From the cell containing the given text, extract its center point as (X, Y) coordinate. 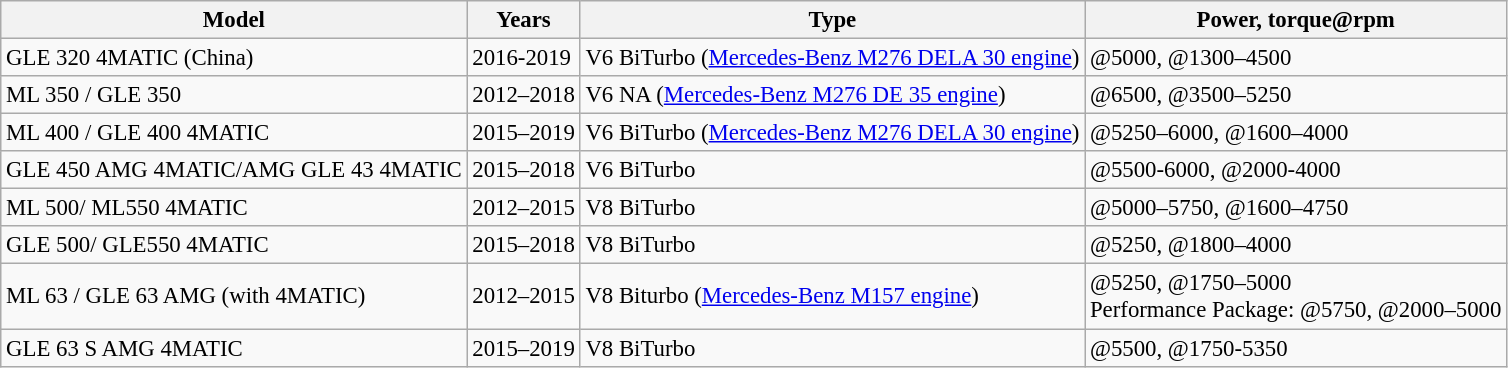
@5250, @1800–4000 (1296, 245)
@5250, @1750–5000Performance Package: @5750, @2000–5000 (1296, 296)
ML 500/ ML550 4MATIC (234, 208)
2012–2018 (524, 95)
@5000, @1300–4500 (1296, 58)
Years (524, 20)
GLE 320 4MATIC (China) (234, 58)
GLE 450 AMG 4MATIC/AMG GLE 43 4MATIC (234, 170)
@5500-6000, @2000-4000 (1296, 170)
ML 63 / GLE 63 AMG (with 4MATIC) (234, 296)
Power, torque@rpm (1296, 20)
Model (234, 20)
V6 NA (Mercedes-Benz M276 DE 35 engine) (832, 95)
@5500, @1750-5350 (1296, 348)
ML 400 / GLE 400 4MATIC (234, 133)
@5250–6000, @1600–4000 (1296, 133)
@6500, @3500–5250 (1296, 95)
V6 BiTurbo (832, 170)
GLE 63 S AMG 4MATIC (234, 348)
@5000–5750, @1600–4750 (1296, 208)
V8 Biturbo (Mercedes-Benz M157 engine) (832, 296)
GLE 500/ GLE550 4MATIC (234, 245)
Type (832, 20)
ML 350 / GLE 350 (234, 95)
2016-2019 (524, 58)
